Search for the cell housing the specified text and yield its [x, y] center coordinate. 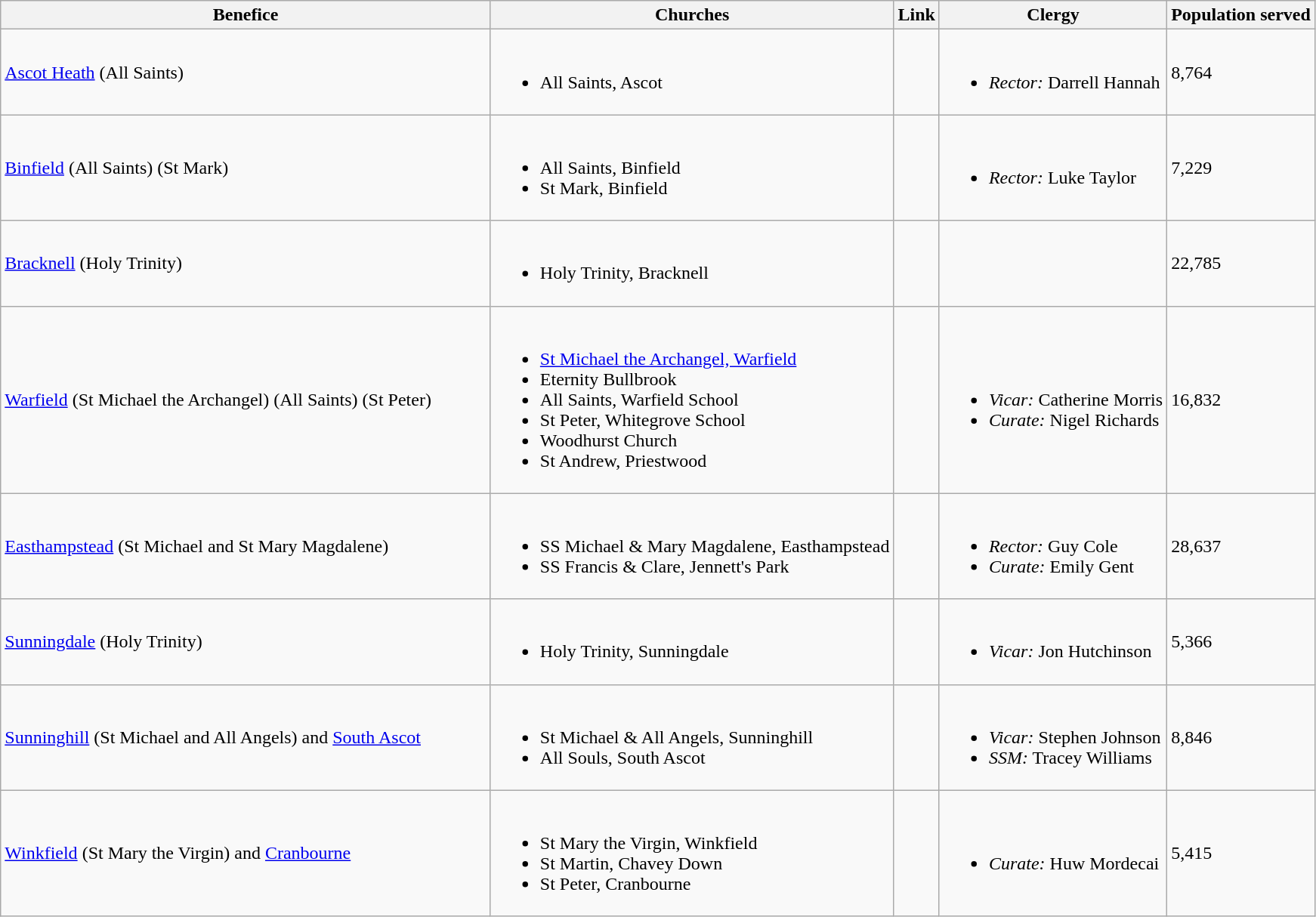
Easthampstead (St Michael and St Mary Magdalene) [246, 546]
Holy Trinity, Bracknell [692, 263]
Vicar: Catherine MorrisCurate: Nigel Richards [1053, 400]
5,366 [1241, 642]
Ascot Heath (All Saints) [246, 73]
Warfield (St Michael the Archangel) (All Saints) (St Peter) [246, 400]
Winkfield (St Mary the Virgin) and Cranbourne [246, 854]
Churches [692, 15]
Rector: Darrell Hannah [1053, 73]
16,832 [1241, 400]
Vicar: Stephen JohnsonSSM: Tracey Williams [1053, 737]
Holy Trinity, Sunningdale [692, 642]
St Michael the Archangel, WarfieldEternity BullbrookAll Saints, Warfield SchoolSt Peter, Whitegrove SchoolWoodhurst ChurchSt Andrew, Priestwood [692, 400]
Sunningdale (Holy Trinity) [246, 642]
Clergy [1053, 15]
Sunninghill (St Michael and All Angels) and South Ascot [246, 737]
Rector: Luke Taylor [1053, 168]
Curate: Huw Mordecai [1053, 854]
Bracknell (Holy Trinity) [246, 263]
5,415 [1241, 854]
7,229 [1241, 168]
All Saints, BinfieldSt Mark, Binfield [692, 168]
Vicar: Jon Hutchinson [1053, 642]
22,785 [1241, 263]
28,637 [1241, 546]
Benefice [246, 15]
Binfield (All Saints) (St Mark) [246, 168]
Link [916, 15]
St Michael & All Angels, SunninghillAll Souls, South Ascot [692, 737]
8,846 [1241, 737]
8,764 [1241, 73]
Rector: Guy ColeCurate: Emily Gent [1053, 546]
All Saints, Ascot [692, 73]
St Mary the Virgin, WinkfieldSt Martin, Chavey DownSt Peter, Cranbourne [692, 854]
SS Michael & Mary Magdalene, EasthampsteadSS Francis & Clare, Jennett's Park [692, 546]
Population served [1241, 15]
